Locate the cell with the specified text and output its (x, y) center coordinate. 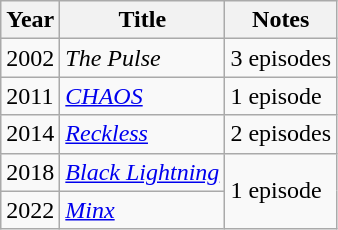
Reckless (142, 134)
CHAOS (142, 96)
2022 (30, 210)
Minx (142, 210)
Title (142, 20)
Black Lightning (142, 172)
2002 (30, 58)
2018 (30, 172)
Notes (281, 20)
2 episodes (281, 134)
2011 (30, 96)
Year (30, 20)
The Pulse (142, 58)
2014 (30, 134)
3 episodes (281, 58)
